Find where the given text appears and provide that cell's center as (X, Y) coordinate. 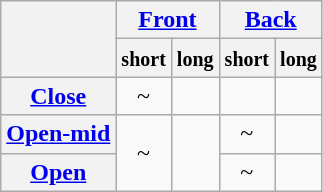
Front (168, 20)
Open (58, 172)
Open-mid (58, 134)
Close (58, 96)
Back (270, 20)
